Provide the (X, Y) coordinate of the cell's center where the given text is located.  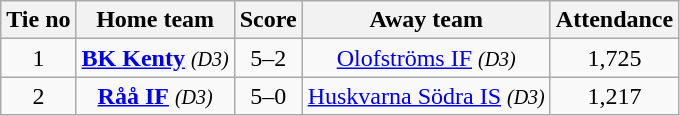
BK Kenty (D3) (155, 58)
1 (38, 58)
Score (268, 20)
5–0 (268, 96)
1,217 (614, 96)
5–2 (268, 58)
Away team (426, 20)
Huskvarna Södra IS (D3) (426, 96)
2 (38, 96)
Råå IF (D3) (155, 96)
Olofströms IF (D3) (426, 58)
Attendance (614, 20)
Home team (155, 20)
Tie no (38, 20)
1,725 (614, 58)
